Pinpoint the cell where the given text exists, returning its [X, Y] midpoint coordinate. 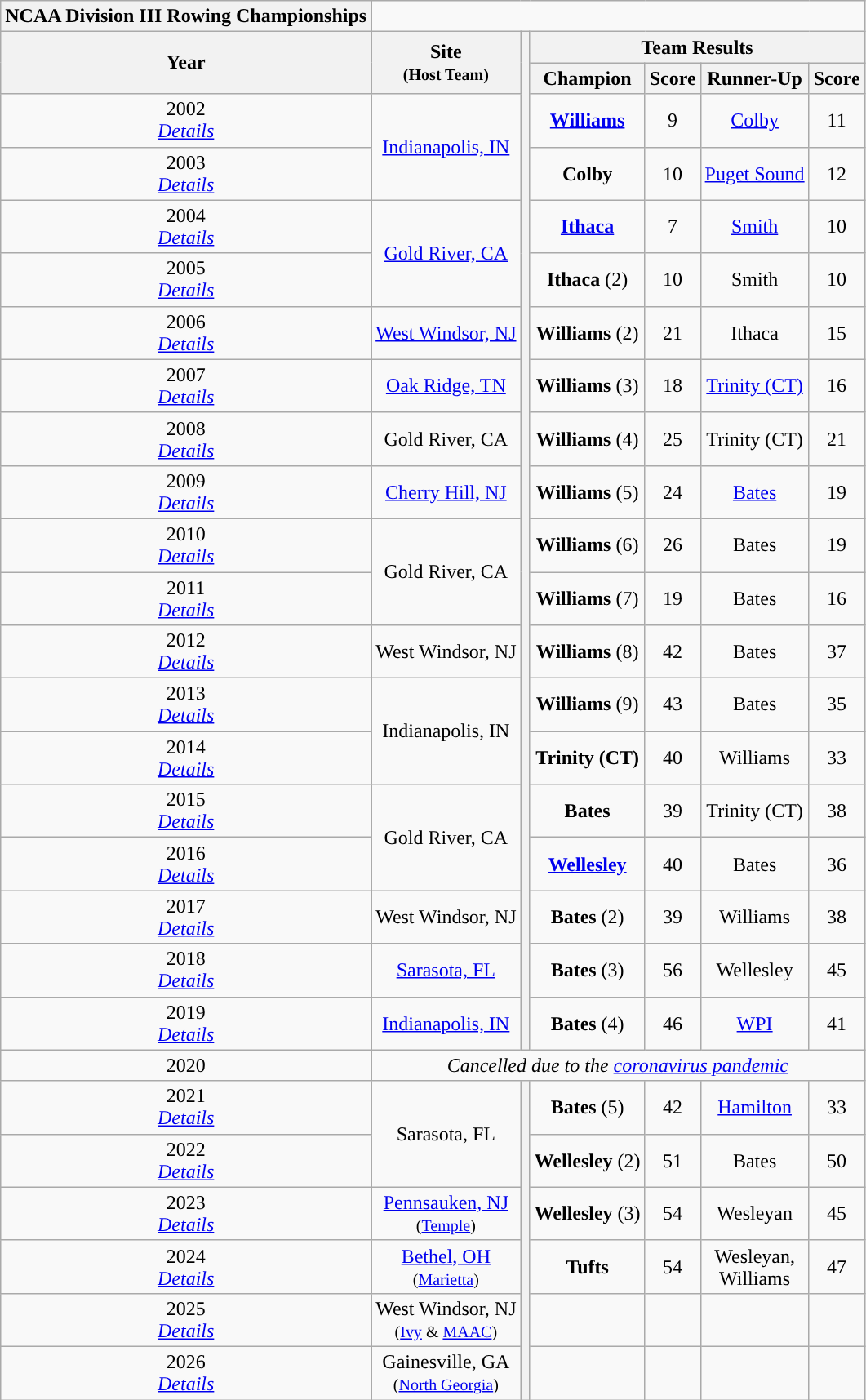
Wellesley (3) [588, 1213]
Hamilton [754, 1107]
Williams (6) [588, 545]
Bethel, OH(Marietta) [446, 1267]
18 [673, 385]
2020 [186, 1065]
2004 Details [186, 227]
50 [837, 1161]
2013 Details [186, 705]
Oak Ridge, TN [446, 385]
NCAA Division III Rowing Championships [186, 16]
2014 Details [186, 758]
11 [837, 121]
Runner-Up [754, 78]
7 [673, 227]
Wesleyan,Williams [754, 1267]
2026 Details [186, 1373]
47 [837, 1267]
56 [673, 970]
35 [837, 705]
Team Results [697, 47]
Bates (2) [588, 918]
41 [837, 1024]
Pennsauken, NJ(Temple) [446, 1213]
2021 Details [186, 1107]
Site(Host Team) [446, 63]
51 [673, 1161]
Puget Sound [754, 173]
2008 Details [186, 439]
Williams (8) [588, 651]
2006 Details [186, 333]
9 [673, 121]
2019 Details [186, 1024]
2024 Details [186, 1267]
2011 Details [186, 598]
25 [673, 439]
Year [186, 63]
2007 Details [186, 385]
2005 Details [186, 279]
Williams (2) [588, 333]
36 [837, 864]
2003 Details [186, 173]
2010 Details [186, 545]
12 [837, 173]
2016 Details [186, 864]
Bates (3) [588, 970]
Wellesley (2) [588, 1161]
46 [673, 1024]
WPI [754, 1024]
Williams (7) [588, 598]
Williams (4) [588, 439]
2022 Details [186, 1161]
Tufts [588, 1267]
Wesleyan [754, 1213]
Williams (3) [588, 385]
2023 Details [186, 1213]
Williams (9) [588, 705]
2012 Details [186, 651]
Cherry Hill, NJ [446, 491]
43 [673, 705]
Ithaca (2) [588, 279]
24 [673, 491]
Gainesville, GA(North Georgia) [446, 1373]
2017 Details [186, 918]
15 [837, 333]
26 [673, 545]
Williams (5) [588, 491]
Champion [588, 78]
Bates (5) [588, 1107]
2018 Details [186, 970]
2002 Details [186, 121]
2025 Details [186, 1319]
Cancelled due to the coronavirus pandemic [618, 1065]
37 [837, 651]
2015 Details [186, 811]
2009 Details [186, 491]
Bates (4) [588, 1024]
West Windsor, NJ(Ivy & MAAC) [446, 1319]
